From the cell containing the given text, extract its center point as (x, y) coordinate. 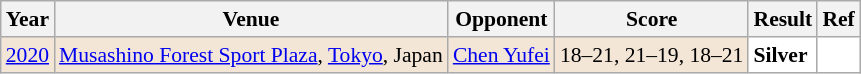
Silver (782, 55)
Opponent (502, 19)
Score (652, 19)
18–21, 21–19, 18–21 (652, 55)
2020 (28, 55)
Venue (251, 19)
Year (28, 19)
Musashino Forest Sport Plaza, Tokyo, Japan (251, 55)
Ref (838, 19)
Result (782, 19)
Chen Yufei (502, 55)
